Search for the cell housing the specified text and yield its [x, y] center coordinate. 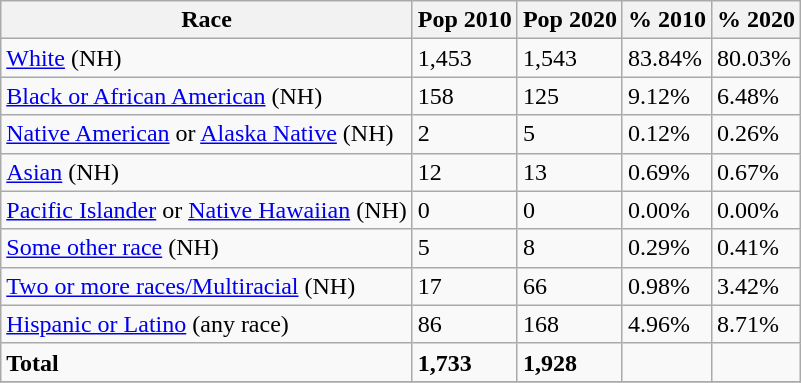
% 2010 [666, 20]
9.12% [666, 96]
White (NH) [207, 58]
8 [570, 248]
Race [207, 20]
0.67% [756, 172]
1,733 [464, 362]
1,928 [570, 362]
0.12% [666, 134]
Some other race (NH) [207, 248]
158 [464, 96]
80.03% [756, 58]
168 [570, 324]
6.48% [756, 96]
8.71% [756, 324]
4.96% [666, 324]
% 2020 [756, 20]
66 [570, 286]
0.29% [666, 248]
Native American or Alaska Native (NH) [207, 134]
Pacific Islander or Native Hawaiian (NH) [207, 210]
Total [207, 362]
Hispanic or Latino (any race) [207, 324]
17 [464, 286]
1,543 [570, 58]
Black or African American (NH) [207, 96]
1,453 [464, 58]
125 [570, 96]
83.84% [666, 58]
2 [464, 134]
86 [464, 324]
Two or more races/Multiracial (NH) [207, 286]
13 [570, 172]
0.41% [756, 248]
0.98% [666, 286]
Pop 2020 [570, 20]
0.69% [666, 172]
Asian (NH) [207, 172]
12 [464, 172]
Pop 2010 [464, 20]
0.26% [756, 134]
3.42% [756, 286]
